Extract the [X, Y] coordinate from the center of the cell holding the provided text.  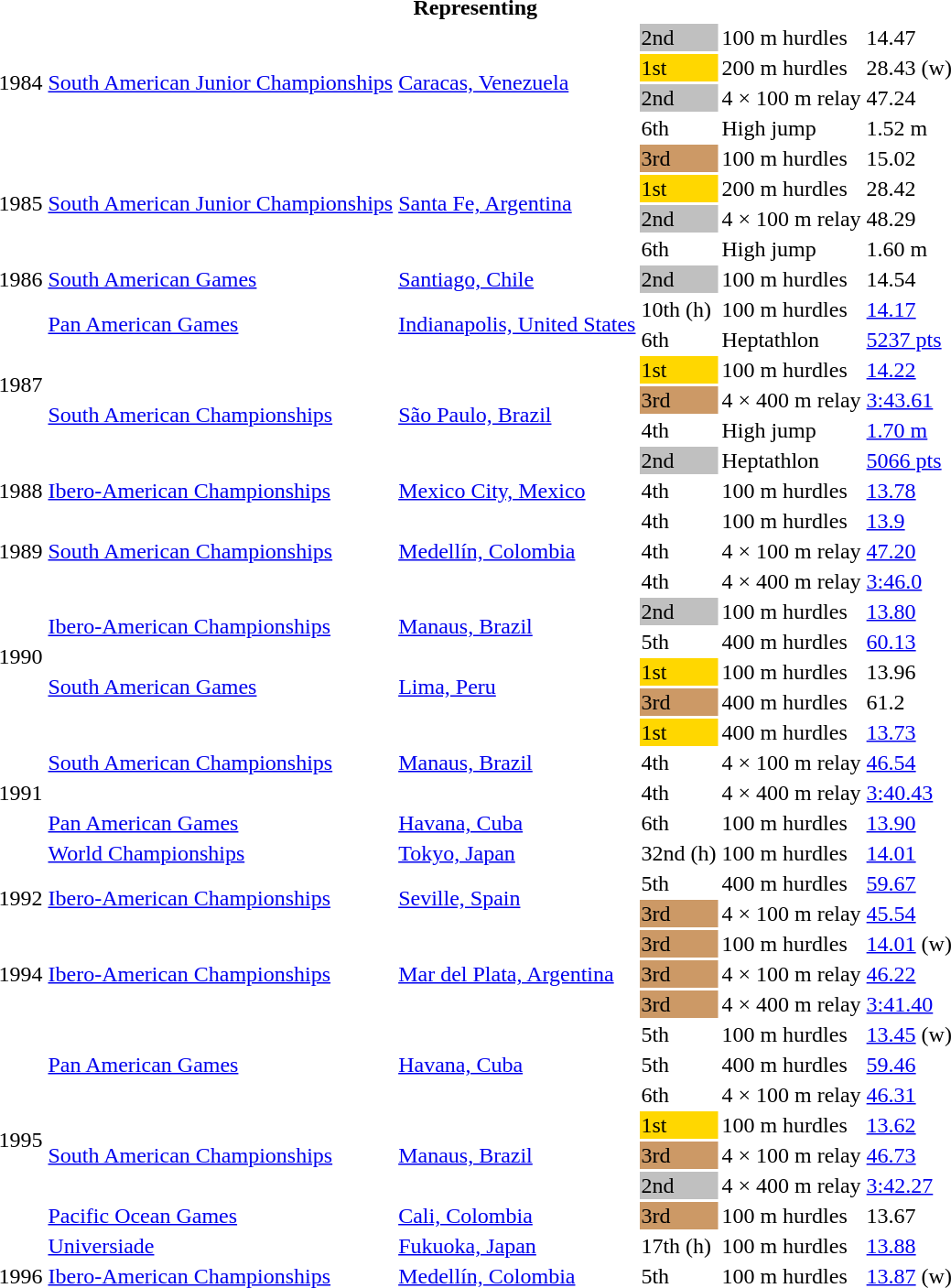
10th (h) [679, 309]
Pacific Ocean Games [221, 1216]
Fukuoka, Japan [517, 1246]
Santiago, Chile [517, 279]
Cali, Colombia [517, 1216]
Santa Fe, Argentina [517, 203]
World Championships [221, 853]
17th (h) [679, 1246]
Indianapolis, United States [517, 324]
Mar del Plata, Argentina [517, 974]
Medellín, Colombia [517, 551]
Universiade [221, 1246]
Caracas, Venezuela [517, 82]
São Paulo, Brazil [517, 416]
32nd (h) [679, 853]
Seville, Spain [517, 899]
Tokyo, Japan [517, 853]
Mexico City, Mexico [517, 491]
Lima, Peru [517, 687]
